For the text-containing cell, return its midpoint in (x, y) coordinate format. 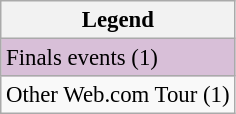
Finals events (1) (118, 58)
Other Web.com Tour (1) (118, 95)
Legend (118, 20)
